Search for the cell housing the specified text and yield its (X, Y) center coordinate. 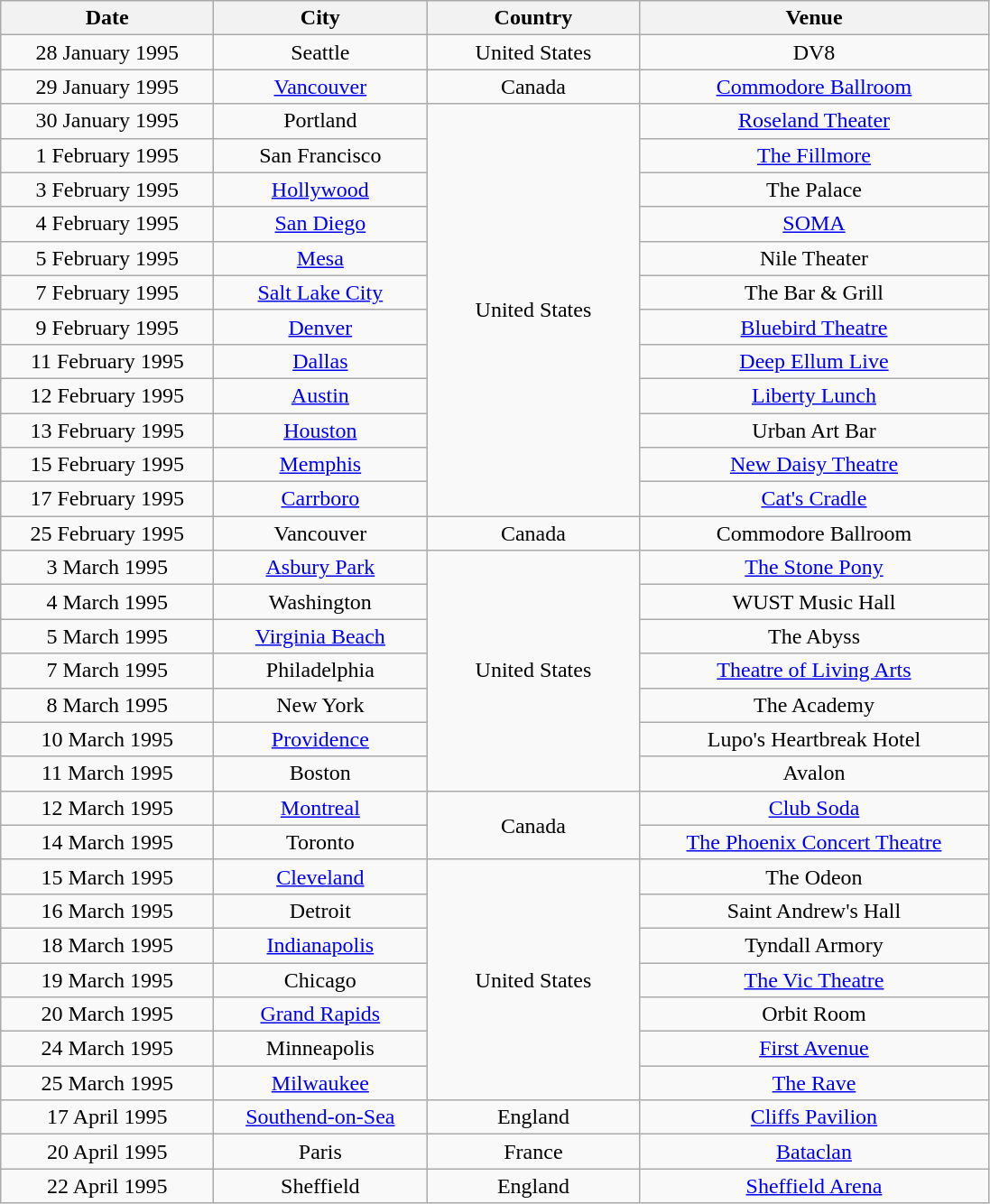
14 March 1995 (107, 842)
Portland (320, 121)
11 March 1995 (107, 773)
17 April 1995 (107, 1117)
Bluebird Theatre (814, 327)
8 March 1995 (107, 705)
Bataclan (814, 1152)
Milwaukee (320, 1083)
Venue (814, 18)
25 February 1995 (107, 533)
Chicago (320, 979)
Grand Rapids (320, 1014)
Virginia Beach (320, 636)
The Palace (814, 190)
The Stone Pony (814, 568)
Lupo's Heartbreak Hotel (814, 739)
First Avenue (814, 1049)
15 February 1995 (107, 465)
Tyndall Armory (814, 945)
7 March 1995 (107, 671)
San Francisco (320, 155)
25 March 1995 (107, 1083)
The Vic Theatre (814, 979)
29 January 1995 (107, 87)
The Abyss (814, 636)
Seattle (320, 52)
Cliffs Pavilion (814, 1117)
15 March 1995 (107, 876)
19 March 1995 (107, 979)
Club Soda (814, 808)
28 January 1995 (107, 52)
Carrboro (320, 499)
New Daisy Theatre (814, 465)
Roseland Theater (814, 121)
Philadelphia (320, 671)
Asbury Park (320, 568)
13 February 1995 (107, 431)
WUST Music Hall (814, 602)
30 January 1995 (107, 121)
Nile Theater (814, 258)
Providence (320, 739)
Cleveland (320, 876)
Sheffield Arena (814, 1186)
17 February 1995 (107, 499)
20 March 1995 (107, 1014)
France (533, 1152)
Salt Lake City (320, 292)
3 March 1995 (107, 568)
7 February 1995 (107, 292)
The Academy (814, 705)
DV8 (814, 52)
4 February 1995 (107, 224)
24 March 1995 (107, 1049)
Washington (320, 602)
1 February 1995 (107, 155)
The Odeon (814, 876)
16 March 1995 (107, 911)
9 February 1995 (107, 327)
Date (107, 18)
Houston (320, 431)
Minneapolis (320, 1049)
San Diego (320, 224)
Orbit Room (814, 1014)
Avalon (814, 773)
Denver (320, 327)
Saint Andrew's Hall (814, 911)
Detroit (320, 911)
Boston (320, 773)
11 February 1995 (107, 361)
The Phoenix Concert Theatre (814, 842)
Dallas (320, 361)
Theatre of Living Arts (814, 671)
The Rave (814, 1083)
20 April 1995 (107, 1152)
The Bar & Grill (814, 292)
18 March 1995 (107, 945)
The Fillmore (814, 155)
5 March 1995 (107, 636)
12 February 1995 (107, 395)
Liberty Lunch (814, 395)
Hollywood (320, 190)
Urban Art Bar (814, 431)
Paris (320, 1152)
12 March 1995 (107, 808)
Memphis (320, 465)
Austin (320, 395)
Deep Ellum Live (814, 361)
Mesa (320, 258)
New York (320, 705)
Toronto (320, 842)
5 February 1995 (107, 258)
Country (533, 18)
Montreal (320, 808)
City (320, 18)
Cat's Cradle (814, 499)
10 March 1995 (107, 739)
3 February 1995 (107, 190)
4 March 1995 (107, 602)
Southend-on-Sea (320, 1117)
22 April 1995 (107, 1186)
Sheffield (320, 1186)
SOMA (814, 224)
Indianapolis (320, 945)
